Output the [X, Y] coordinate of the center of the cell containing the given text.  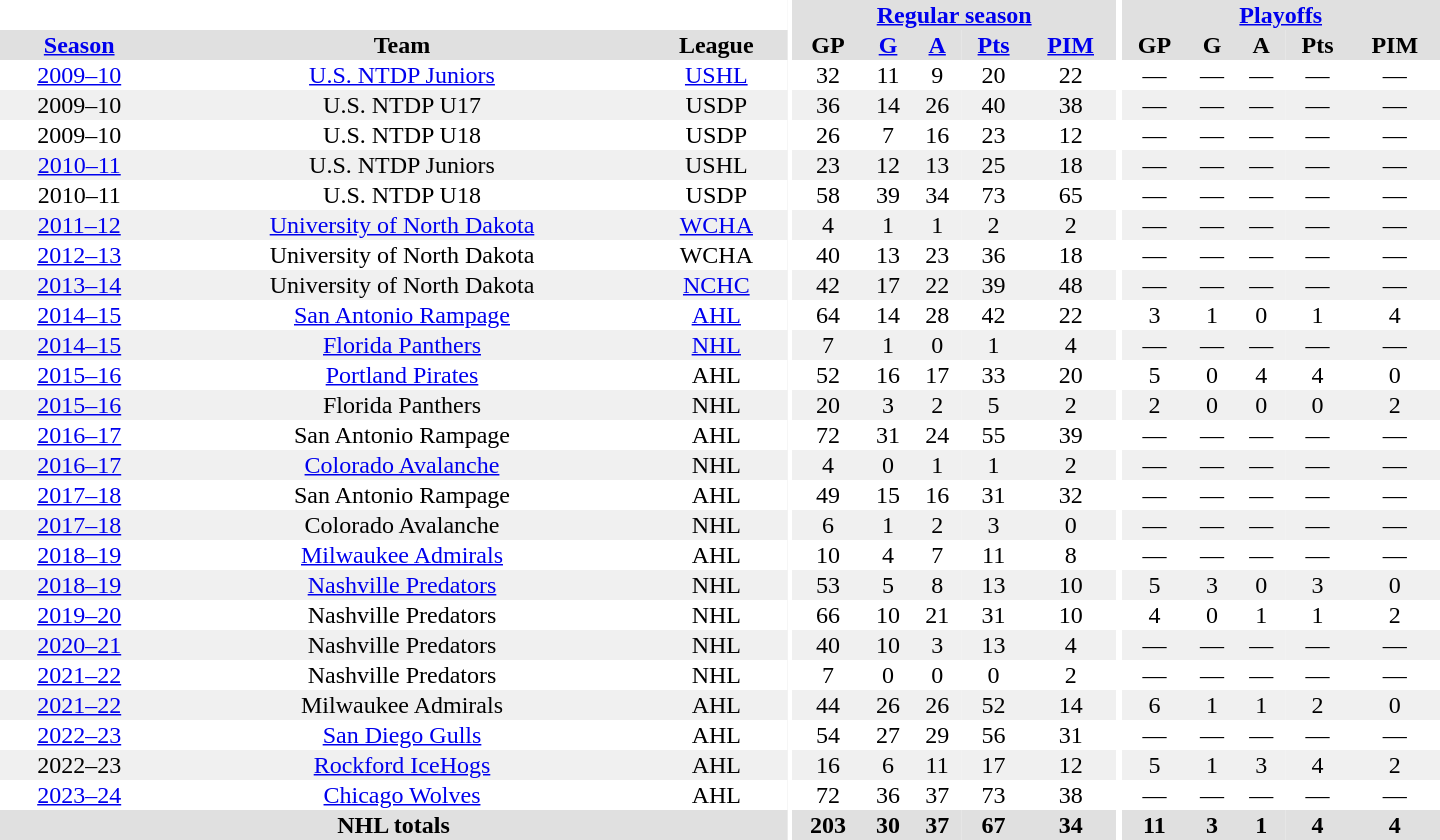
54 [828, 735]
67 [994, 825]
48 [1070, 285]
Season [79, 45]
44 [828, 705]
21 [938, 615]
49 [828, 495]
2013–14 [79, 285]
28 [938, 315]
24 [938, 435]
2012–13 [79, 255]
Chicago Wolves [402, 795]
2019–20 [79, 615]
25 [994, 165]
33 [994, 375]
65 [1070, 195]
2020–21 [79, 645]
NCHC [716, 285]
66 [828, 615]
2023–24 [79, 795]
Portland Pirates [402, 375]
NHL totals [394, 825]
29 [938, 735]
League [716, 45]
9 [938, 75]
Playoffs [1280, 15]
53 [828, 585]
64 [828, 315]
30 [888, 825]
15 [888, 495]
San Diego Gulls [402, 735]
27 [888, 735]
Regular season [954, 15]
U.S. NTDP U17 [402, 105]
2011–12 [79, 225]
58 [828, 195]
203 [828, 825]
56 [994, 735]
Rockford IceHogs [402, 765]
Team [402, 45]
55 [994, 435]
